Pinpoint the cell where the given text exists, returning its [X, Y] midpoint coordinate. 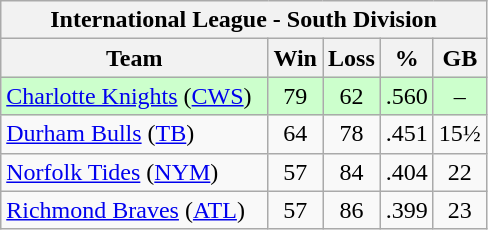
62 [351, 96]
.451 [406, 134]
Win [296, 58]
Norfolk Tides (NYM) [134, 172]
64 [296, 134]
International League - South Division [244, 20]
.399 [406, 210]
.404 [406, 172]
84 [351, 172]
86 [351, 210]
Team [134, 58]
% [406, 58]
23 [460, 210]
15½ [460, 134]
Charlotte Knights (CWS) [134, 96]
GB [460, 58]
78 [351, 134]
22 [460, 172]
.560 [406, 96]
Loss [351, 58]
Richmond Braves (ATL) [134, 210]
79 [296, 96]
Durham Bulls (TB) [134, 134]
– [460, 96]
